Pinpoint the cell where the given text exists, returning its [x, y] midpoint coordinate. 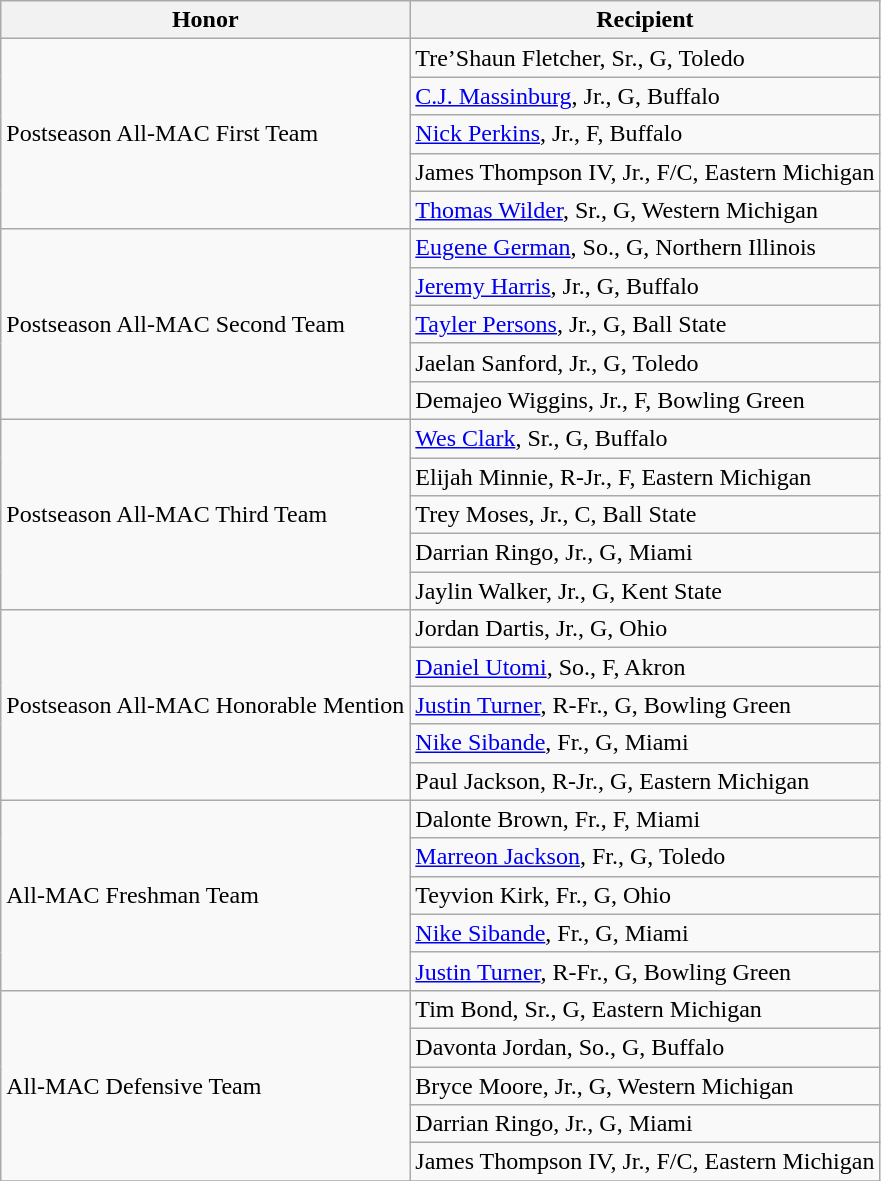
Postseason All-MAC Honorable Mention [206, 705]
Nick Perkins, Jr., F, Buffalo [645, 134]
Elijah Minnie, R-Jr., F, Eastern Michigan [645, 477]
Dalonte Brown, Fr., F, Miami [645, 819]
All-MAC Defensive Team [206, 1085]
Thomas Wilder, Sr., G, Western Michigan [645, 210]
Trey Moses, Jr., C, Ball State [645, 515]
Eugene German, So., G, Northern Illinois [645, 248]
Tre’Shaun Fletcher, Sr., G, Toledo [645, 58]
Jaylin Walker, Jr., G, Kent State [645, 591]
C.J. Massinburg, Jr., G, Buffalo [645, 96]
Tim Bond, Sr., G, Eastern Michigan [645, 1009]
Wes Clark, Sr., G, Buffalo [645, 438]
Marreon Jackson, Fr., G, Toledo [645, 857]
Postseason All-MAC First Team [206, 134]
Teyvion Kirk, Fr., G, Ohio [645, 895]
Recipient [645, 20]
Demajeo Wiggins, Jr., F, Bowling Green [645, 400]
Jeremy Harris, Jr., G, Buffalo [645, 286]
Daniel Utomi, So., F, Akron [645, 667]
Postseason All-MAC Second Team [206, 324]
Bryce Moore, Jr., G, Western Michigan [645, 1085]
All-MAC Freshman Team [206, 895]
Jaelan Sanford, Jr., G, Toledo [645, 362]
Tayler Persons, Jr., G, Ball State [645, 324]
Postseason All-MAC Third Team [206, 514]
Honor [206, 20]
Jordan Dartis, Jr., G, Ohio [645, 629]
Paul Jackson, R-Jr., G, Eastern Michigan [645, 781]
Davonta Jordan, So., G, Buffalo [645, 1047]
